Determine the (X, Y) coordinate at the center of the cell enclosing the given text.  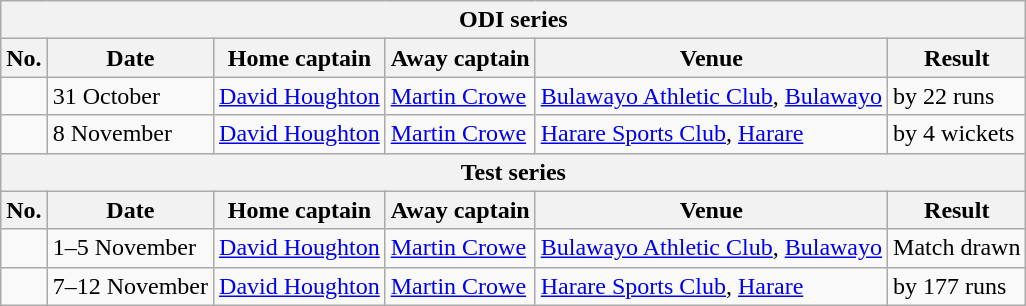
Match drawn (957, 248)
7–12 November (130, 286)
by 4 wickets (957, 134)
31 October (130, 96)
Test series (514, 172)
by 22 runs (957, 96)
1–5 November (130, 248)
8 November (130, 134)
ODI series (514, 20)
by 177 runs (957, 286)
